For the text-containing cell, return its midpoint in (X, Y) coordinate format. 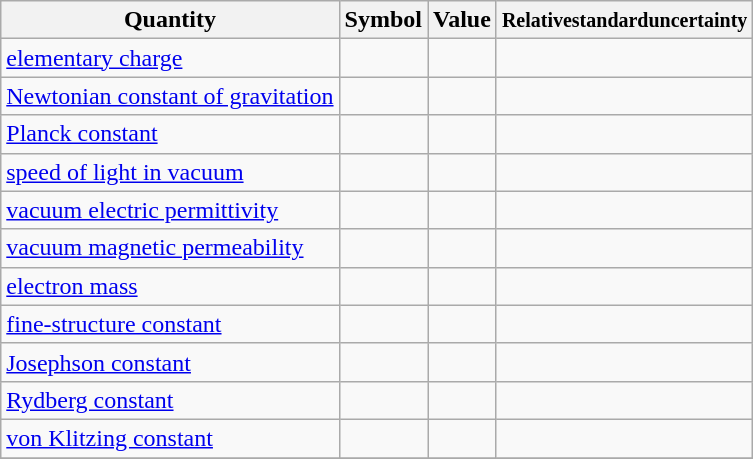
vacuum magnetic permeability (170, 248)
elementary charge (170, 58)
Josephson constant (170, 362)
speed of light in vacuum (170, 172)
von Klitzing constant (170, 438)
Value (462, 20)
Newtonian constant of gravitation (170, 96)
Planck constant (170, 134)
vacuum electric permittivity (170, 210)
Symbol (383, 20)
Relativestandarduncertainty (624, 20)
Quantity (170, 20)
fine-structure constant (170, 324)
Rydberg constant (170, 400)
electron mass (170, 286)
